Provide the [X, Y] coordinate of the cell's center where the given text is located.  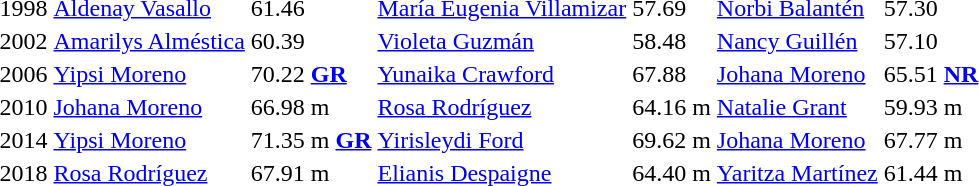
71.35 m GR [311, 140]
60.39 [311, 41]
Yunaika Crawford [502, 74]
Amarilys Alméstica [149, 41]
69.62 m [672, 140]
Rosa Rodríguez [502, 107]
66.98 m [311, 107]
Nancy Guillén [797, 41]
64.16 m [672, 107]
Violeta Guzmán [502, 41]
Natalie Grant [797, 107]
67.88 [672, 74]
70.22 GR [311, 74]
Yirisleydi Ford [502, 140]
58.48 [672, 41]
